Capture the cell that displays the provided text and extract its [X, Y] central coordinate. 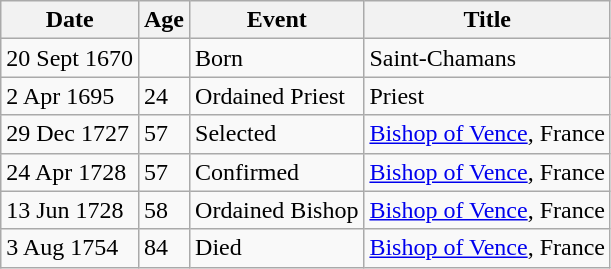
24 Apr 1728 [70, 172]
Confirmed [277, 172]
Selected [277, 134]
24 [164, 96]
Born [277, 58]
Ordained Priest [277, 96]
Age [164, 20]
Priest [488, 96]
Title [488, 20]
2 Apr 1695 [70, 96]
Died [277, 248]
Date [70, 20]
58 [164, 210]
3 Aug 1754 [70, 248]
Saint-Chamans [488, 58]
20 Sept 1670 [70, 58]
84 [164, 248]
29 Dec 1727 [70, 134]
Event [277, 20]
13 Jun 1728 [70, 210]
Ordained Bishop [277, 210]
